Pinpoint the cell where the given text exists, returning its (X, Y) midpoint coordinate. 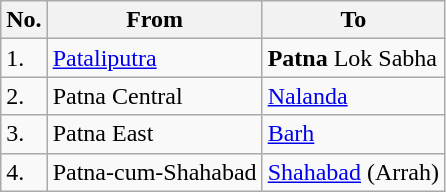
Pataliputra (154, 58)
From (154, 20)
3. (24, 134)
Barh (353, 134)
Nalanda (353, 96)
Patna-cum-Shahabad (154, 172)
2. (24, 96)
4. (24, 172)
1. (24, 58)
Patna Lok Sabha (353, 58)
Patna Central (154, 96)
Shahabad (Arrah) (353, 172)
No. (24, 20)
To (353, 20)
Patna East (154, 134)
